Pinpoint the cell where the given text exists, returning its [x, y] midpoint coordinate. 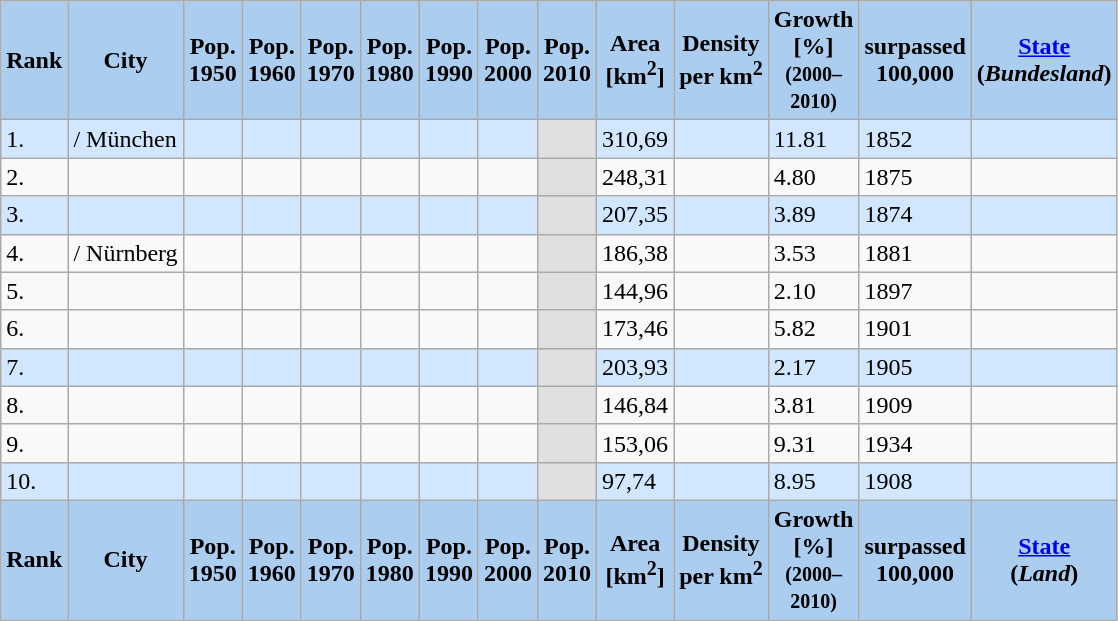
9.31 [814, 443]
1905 [915, 367]
1908 [915, 481]
9. [34, 443]
1874 [915, 215]
State(Bundesland) [1044, 60]
146,84 [636, 405]
11.81 [814, 139]
173,46 [636, 329]
1875 [915, 177]
/ München [126, 139]
310,69 [636, 139]
6. [34, 329]
4.80 [814, 177]
2. [34, 177]
4. [34, 253]
248,31 [636, 177]
3.81 [814, 405]
2.17 [814, 367]
1901 [915, 329]
3.53 [814, 253]
153,06 [636, 443]
144,96 [636, 291]
97,74 [636, 481]
10. [34, 481]
5. [34, 291]
5.82 [814, 329]
1934 [915, 443]
1881 [915, 253]
186,38 [636, 253]
203,93 [636, 367]
8. [34, 405]
2.10 [814, 291]
State(Land) [1044, 560]
/ Nürnberg [126, 253]
7. [34, 367]
207,35 [636, 215]
8.95 [814, 481]
1909 [915, 405]
3. [34, 215]
1. [34, 139]
1897 [915, 291]
1852 [915, 139]
3.89 [814, 215]
